For the text-containing cell, return its midpoint in (X, Y) coordinate format. 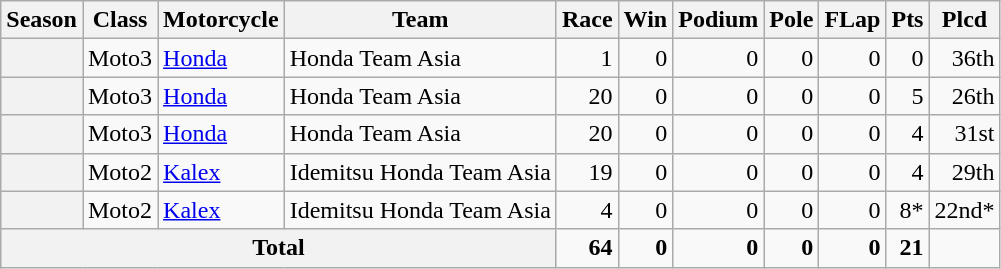
22nd* (964, 210)
Motorcycle (222, 20)
Pole (792, 20)
Win (646, 20)
FLap (852, 20)
64 (587, 248)
29th (964, 172)
21 (908, 248)
Season (42, 20)
1 (587, 58)
Total (279, 248)
26th (964, 96)
Race (587, 20)
Class (120, 20)
19 (587, 172)
Pts (908, 20)
Plcd (964, 20)
Team (420, 20)
8* (908, 210)
36th (964, 58)
31st (964, 134)
5 (908, 96)
Podium (718, 20)
